Extract the (x, y) coordinate from the center of the cell holding the provided text.  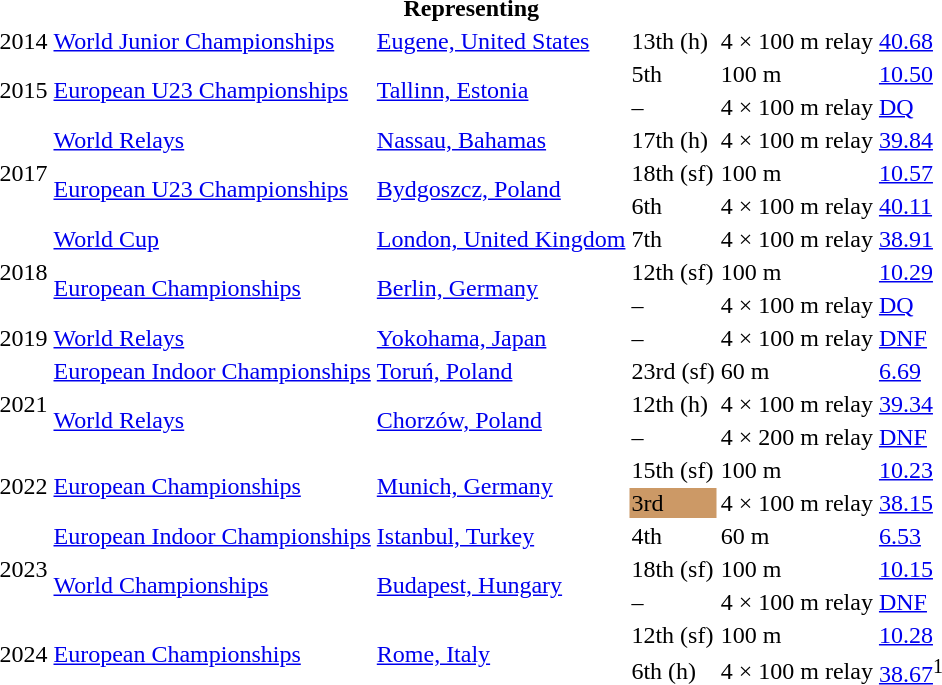
4 × 200 m relay (796, 437)
12th (h) (673, 404)
Munich, Germany (501, 486)
Nassau, Bahamas (501, 140)
Tallinn, Estonia (501, 90)
23rd (sf) (673, 371)
17th (h) (673, 140)
Eugene, United States (501, 41)
Yokohama, Japan (501, 338)
Chorzów, Poland (501, 420)
Berlin, Germany (501, 288)
3rd (673, 503)
15th (sf) (673, 470)
London, United Kingdom (501, 239)
Istanbul, Turkey (501, 536)
Budapest, Hungary (501, 586)
5th (673, 74)
World Cup (212, 239)
World Championships (212, 586)
13th (h) (673, 41)
6th (673, 206)
Toruń, Poland (501, 371)
Bydgoszcz, Poland (501, 190)
World Junior Championships (212, 41)
7th (673, 239)
4th (673, 536)
